Extract the [x, y] coordinate from the center of the cell holding the provided text.  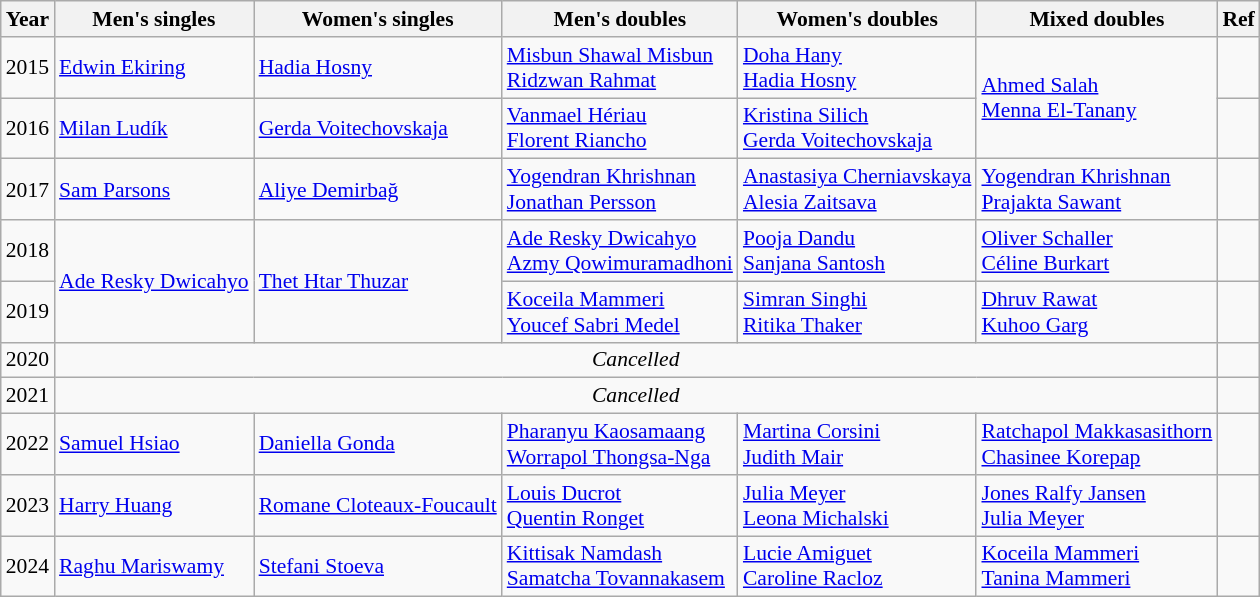
Mixed doubles [1096, 19]
Year [28, 19]
Julia Meyer Leona Michalski [858, 506]
Simran Singhi Ritika Thaker [858, 312]
Raghu Mariswamy [154, 566]
Koceila Mammeri Youcef Sabri Medel [620, 312]
2015 [28, 68]
2021 [28, 396]
Martina Corsini Judith Mair [858, 444]
Daniella Gonda [378, 444]
Anastasiya Cherniavskaya Alesia Zaitsava [858, 190]
Pharanyu Kaosamaang Worrapol Thongsa-Nga [620, 444]
Yogendran Khrishnan Prajakta Sawant [1096, 190]
Jones Ralfy Jansen Julia Meyer [1096, 506]
2024 [28, 566]
Ade Resky Dwicahyo [154, 281]
Lucie Amiguet Caroline Racloz [858, 566]
Dhruv Rawat Kuhoo Garg [1096, 312]
Koceila Mammeri Tanina Mammeri [1096, 566]
Romane Cloteaux-Foucault [378, 506]
2020 [28, 360]
Ref [1238, 19]
Doha Hany Hadia Hosny [858, 68]
2023 [28, 506]
Pooja Dandu Sanjana Santosh [858, 250]
Yogendran Khrishnan Jonathan Persson [620, 190]
Kittisak Namdash Samatcha Tovannakasem [620, 566]
Sam Parsons [154, 190]
2018 [28, 250]
Hadia Hosny [378, 68]
Women's doubles [858, 19]
2019 [28, 312]
2017 [28, 190]
Louis Ducrot Quentin Ronget [620, 506]
Edwin Ekiring [154, 68]
Men's singles [154, 19]
Ade Resky Dwicahyo Azmy Qowimuramadhoni [620, 250]
Women's singles [378, 19]
2016 [28, 128]
Vanmael Hériau Florent Riancho [620, 128]
Ahmed Salah Menna El-Tanany [1096, 98]
Gerda Voitechovskaja [378, 128]
Stefani Stoeva [378, 566]
Misbun Shawal Misbun Ridzwan Rahmat [620, 68]
Ratchapol Makkasasithorn Chasinee Korepap [1096, 444]
Aliye Demirbağ [378, 190]
Men's doubles [620, 19]
Harry Huang [154, 506]
2022 [28, 444]
Kristina Silich Gerda Voitechovskaja [858, 128]
Samuel Hsiao [154, 444]
Oliver Schaller Céline Burkart [1096, 250]
Thet Htar Thuzar [378, 281]
Milan Ludík [154, 128]
